Identify which cell holds the provided text, then report its (X, Y) central coordinate. 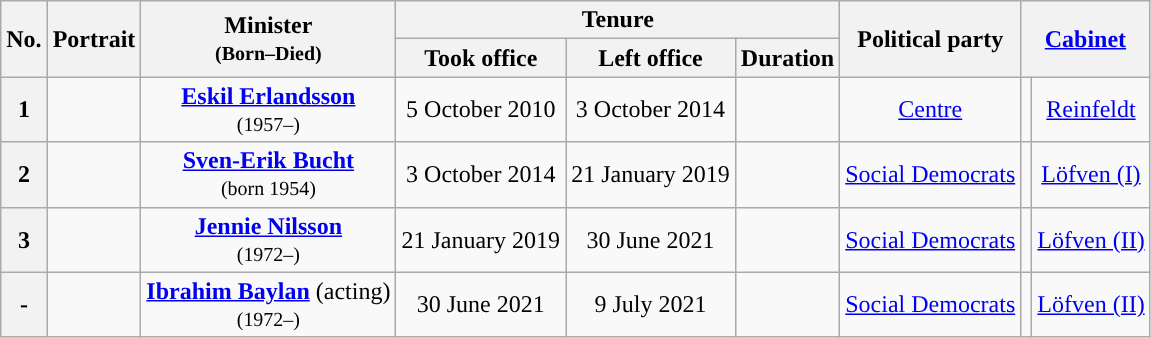
Duration (787, 58)
1 (24, 110)
9 July 2021 (651, 304)
Centre (930, 110)
5 October 2010 (481, 110)
Political party (930, 39)
Took office (481, 58)
Portrait (94, 39)
Cabinet (1086, 39)
2 (24, 174)
Left office (651, 58)
Löfven (I) (1091, 174)
No. (24, 39)
- (24, 304)
Jennie Nilsson(1972–) (268, 240)
Reinfeldt (1091, 110)
3 (24, 240)
Eskil Erlandsson(1957–) (268, 110)
Minister(Born–Died) (268, 39)
Sven-Erik Bucht(born 1954) (268, 174)
Ibrahim Baylan (acting)(1972–) (268, 304)
Tenure (618, 20)
